Provide the [x, y] coordinate of the cell's center where the given text is located.  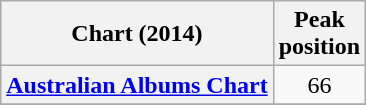
Australian Albums Chart [137, 85]
Peakposition [319, 34]
Chart (2014) [137, 34]
66 [319, 85]
